Capture the cell that displays the provided text and extract its (x, y) central coordinate. 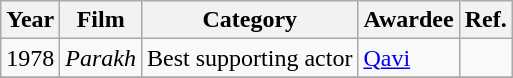
Ref. (486, 20)
Best supporting actor (250, 58)
Awardee (408, 20)
Parakh (101, 58)
Qavi (408, 58)
Category (250, 20)
Film (101, 20)
Year (30, 20)
1978 (30, 58)
